Capture the cell that displays the provided text and extract its [x, y] central coordinate. 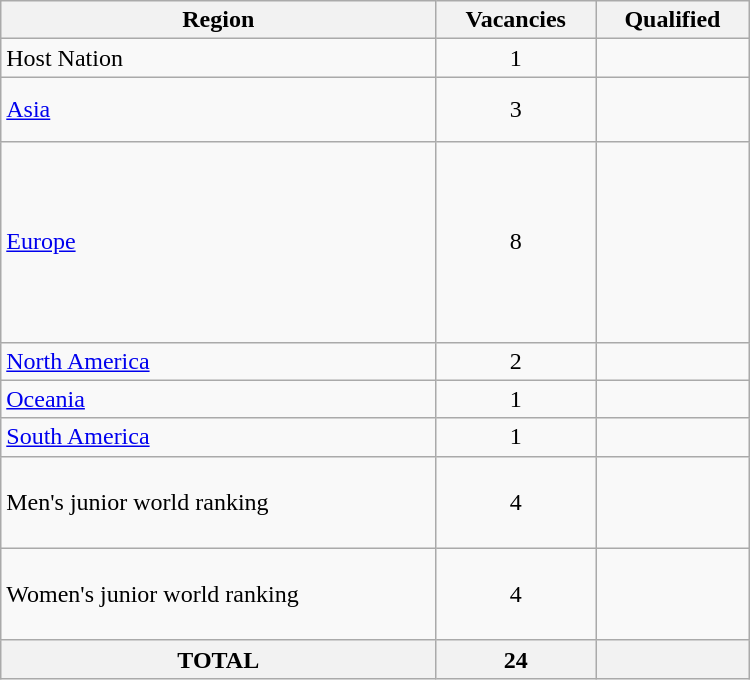
Men's junior world ranking [218, 502]
Asia [218, 110]
South America [218, 437]
Europe [218, 242]
North America [218, 361]
Vacancies [516, 20]
Qualified [673, 20]
Region [218, 20]
TOTAL [218, 659]
3 [516, 110]
2 [516, 361]
Women's junior world ranking [218, 594]
8 [516, 242]
Oceania [218, 399]
Host Nation [218, 58]
24 [516, 659]
